Output the (x, y) coordinate of the center of the cell containing the given text.  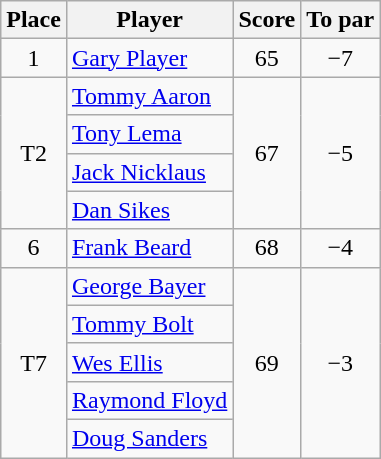
Frank Beard (149, 248)
65 (267, 58)
Tommy Bolt (149, 324)
Place (34, 20)
1 (34, 58)
Player (149, 20)
67 (267, 153)
6 (34, 248)
T2 (34, 153)
Tony Lema (149, 134)
68 (267, 248)
−3 (340, 362)
69 (267, 362)
Jack Nicklaus (149, 172)
−5 (340, 153)
Raymond Floyd (149, 400)
Tommy Aaron (149, 96)
−4 (340, 248)
To par (340, 20)
George Bayer (149, 286)
Score (267, 20)
T7 (34, 362)
−7 (340, 58)
Wes Ellis (149, 362)
Dan Sikes (149, 210)
Doug Sanders (149, 438)
Gary Player (149, 58)
